For the text-containing cell, return its midpoint in [X, Y] coordinate format. 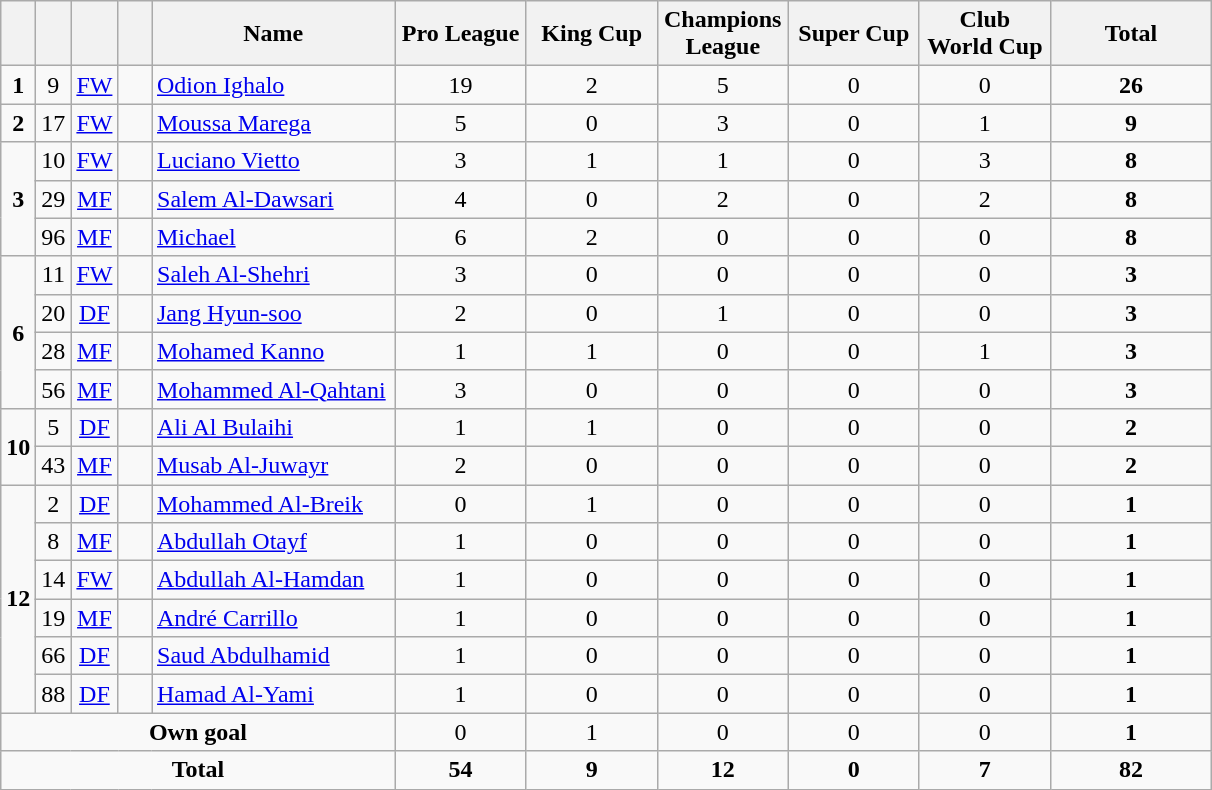
Super Cup [854, 34]
28 [54, 351]
14 [54, 580]
Club World Cup [984, 34]
Odion Ighalo [274, 85]
Mohamed Kanno [274, 351]
96 [54, 237]
Jang Hyun-soo [274, 313]
Own goal [198, 732]
26 [1130, 85]
Abdullah Al-Hamdan [274, 580]
56 [54, 389]
11 [54, 275]
Salem Al-Dawsari [274, 199]
Champions League [722, 34]
Pro League [460, 34]
54 [460, 770]
Mohammed Al-Breik [274, 503]
66 [54, 656]
29 [54, 199]
Saud Abdulhamid [274, 656]
Moussa Marega [274, 123]
André Carrillo [274, 618]
Name [274, 34]
20 [54, 313]
4 [460, 199]
Mohammed Al-Qahtani [274, 389]
Ali Al Bulaihi [274, 427]
King Cup [592, 34]
Abdullah Otayf [274, 542]
88 [54, 694]
Saleh Al-Shehri [274, 275]
Michael [274, 237]
Hamad Al-Yami [274, 694]
7 [984, 770]
43 [54, 465]
Musab Al-Juwayr [274, 465]
17 [54, 123]
Luciano Vietto [274, 161]
82 [1130, 770]
